Extract the [x, y] coordinate from the center of the cell holding the provided text.  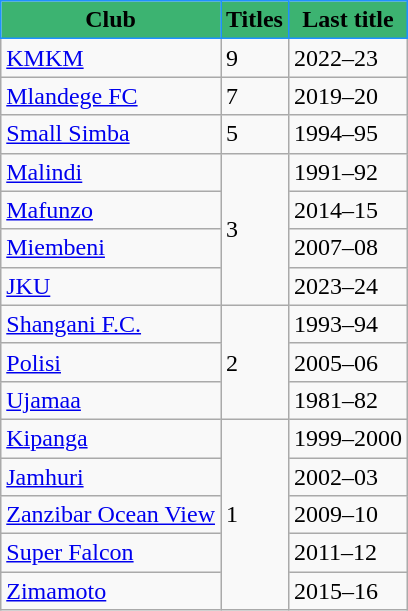
2002–03 [348, 477]
Zimamoto [111, 591]
3 [254, 229]
Polisi [111, 362]
1994–95 [348, 134]
2022–23 [348, 58]
Zanzibar Ocean View [111, 515]
Jamhuri [111, 477]
1 [254, 514]
2007–08 [348, 248]
2015–16 [348, 591]
1993–94 [348, 324]
2023–24 [348, 286]
9 [254, 58]
Small Simba [111, 134]
1981–82 [348, 400]
2014–15 [348, 210]
Mafunzo [111, 210]
Last title [348, 20]
Kipanga [111, 438]
7 [254, 96]
2019–20 [348, 96]
2 [254, 362]
Club [111, 20]
2009–10 [348, 515]
1991–92 [348, 172]
Miembeni [111, 248]
1999–2000 [348, 438]
5 [254, 134]
2011–12 [348, 553]
2005–06 [348, 362]
Titles [254, 20]
KMKM [111, 58]
Malindi [111, 172]
Ujamaa [111, 400]
Mlandege FC [111, 96]
Shangani F.C. [111, 324]
JKU [111, 286]
Super Falcon [111, 553]
